Search for the cell housing the specified text and yield its [x, y] center coordinate. 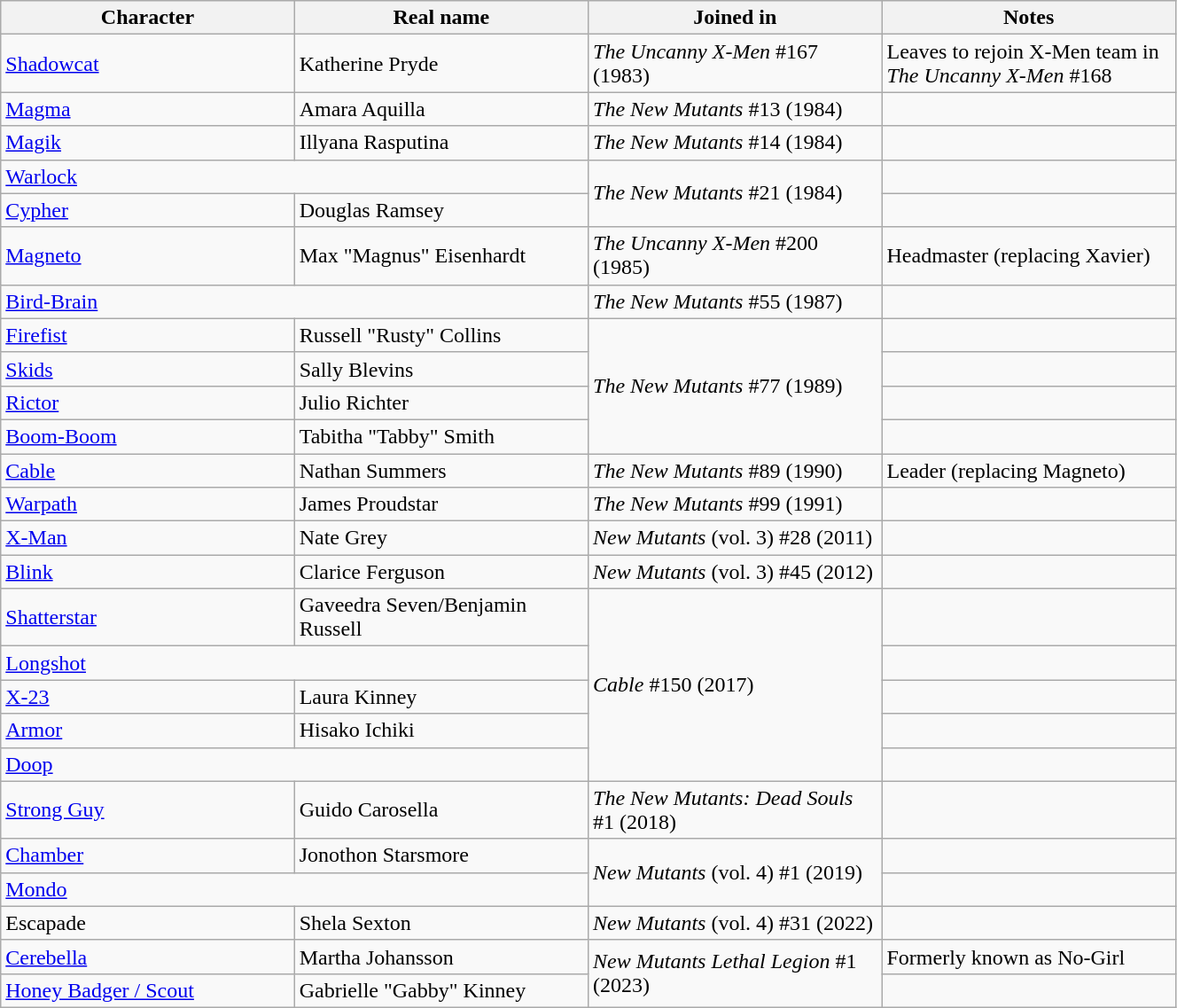
X-Man [147, 538]
Magma [147, 109]
Character [147, 18]
Longshot [294, 663]
Clarice Ferguson [441, 572]
Tabitha "Tabby" Smith [441, 436]
New Mutants (vol. 3) #45 (2012) [736, 572]
Joined in [736, 18]
The New Mutants #89 (1990) [736, 471]
X-23 [147, 697]
Shela Sexton [441, 923]
New Mutants (vol. 4) #1 (2019) [736, 872]
Sally Blevins [441, 369]
Skids [147, 369]
New Mutants (vol. 4) #31 (2022) [736, 923]
Magneto [147, 255]
Notes [1028, 18]
Warlock [294, 176]
Boom-Boom [147, 436]
Bird-Brain [294, 301]
Nathan Summers [441, 471]
Warpath [147, 504]
Gaveedra Seven/Benjamin Russell [441, 617]
Strong Guy [147, 810]
Rictor [147, 402]
Honey Badger / Scout [147, 990]
Max "Magnus" Eisenhardt [441, 255]
Laura Kinney [441, 697]
The Uncanny X-Men #167 (1983) [736, 64]
Firefist [147, 335]
The New Mutants #13 (1984) [736, 109]
New Mutants Lethal Legion #1 (2023) [736, 973]
Shatterstar [147, 617]
Cable [147, 471]
The New Mutants #99 (1991) [736, 504]
Blink [147, 572]
Armor [147, 731]
Leaves to rejoin X-Men team in The Uncanny X-Men #168 [1028, 64]
Julio Richter [441, 402]
The New Mutants #21 (1984) [736, 193]
Headmaster (replacing Xavier) [1028, 255]
Illyana Rasputina [441, 143]
James Proudstar [441, 504]
The New Mutants: Dead Souls #1 (2018) [736, 810]
Hisako Ichiki [441, 731]
The New Mutants #77 (1989) [736, 386]
New Mutants (vol. 3) #28 (2011) [736, 538]
Nate Grey [441, 538]
Katherine Pryde [441, 64]
Magik [147, 143]
Chamber [147, 856]
Formerly known as No-Girl [1028, 957]
Leader (replacing Magneto) [1028, 471]
Real name [441, 18]
Cerebella [147, 957]
Cable #150 (2017) [736, 684]
Doop [294, 764]
Mondo [294, 889]
The New Mutants #55 (1987) [736, 301]
Amara Aquilla [441, 109]
The New Mutants #14 (1984) [736, 143]
Russell "Rusty" Collins [441, 335]
Escapade [147, 923]
Shadowcat [147, 64]
Cypher [147, 210]
The Uncanny X-Men #200 (1985) [736, 255]
Guido Carosella [441, 810]
Martha Johansson [441, 957]
Douglas Ramsey [441, 210]
Gabrielle "Gabby" Kinney [441, 990]
Jonothon Starsmore [441, 856]
